Find where the given text appears and provide that cell's center as [X, Y] coordinate. 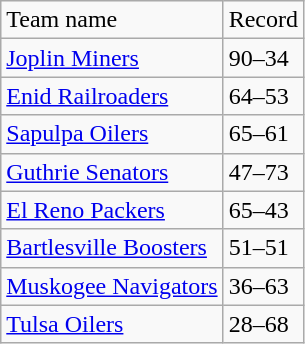
Tulsa Oilers [112, 324]
90–34 [263, 58]
28–68 [263, 324]
Enid Railroaders [112, 96]
Sapulpa Oilers [112, 134]
47–73 [263, 172]
64–53 [263, 96]
Record [263, 20]
El Reno Packers [112, 210]
Muskogee Navigators [112, 286]
Bartlesville Boosters [112, 248]
51–51 [263, 248]
Team name [112, 20]
65–43 [263, 210]
Joplin Miners [112, 58]
Guthrie Senators [112, 172]
65–61 [263, 134]
36–63 [263, 286]
